Capture the cell that displays the provided text and extract its [x, y] central coordinate. 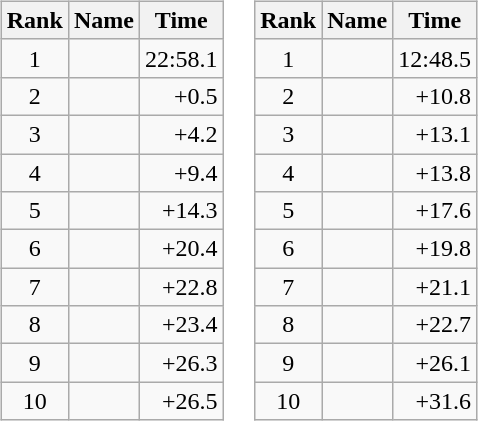
+22.8 [181, 287]
+13.1 [435, 134]
+14.3 [181, 211]
+13.8 [435, 173]
+9.4 [181, 173]
+21.1 [435, 287]
+26.3 [181, 363]
22:58.1 [181, 58]
+4.2 [181, 134]
+31.6 [435, 401]
+26.5 [181, 401]
+10.8 [435, 96]
+0.5 [181, 96]
+17.6 [435, 211]
12:48.5 [435, 58]
+22.7 [435, 325]
+19.8 [435, 249]
+26.1 [435, 363]
+23.4 [181, 325]
+20.4 [181, 249]
